Capture the cell that displays the provided text and extract its (x, y) central coordinate. 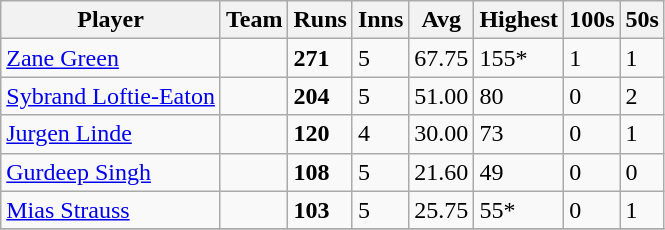
108 (320, 172)
73 (519, 134)
100s (592, 20)
Mias Strauss (111, 210)
21.60 (442, 172)
Runs (320, 20)
Zane Green (111, 58)
50s (642, 20)
67.75 (442, 58)
2 (642, 96)
55* (519, 210)
49 (519, 172)
30.00 (442, 134)
Sybrand Loftie-Eaton (111, 96)
51.00 (442, 96)
271 (320, 58)
Gurdeep Singh (111, 172)
Avg (442, 20)
25.75 (442, 210)
4 (380, 134)
204 (320, 96)
Highest (519, 20)
Jurgen Linde (111, 134)
103 (320, 210)
Inns (380, 20)
80 (519, 96)
Player (111, 20)
155* (519, 58)
Team (254, 20)
120 (320, 134)
